Pinpoint the cell where the given text exists, returning its (x, y) midpoint coordinate. 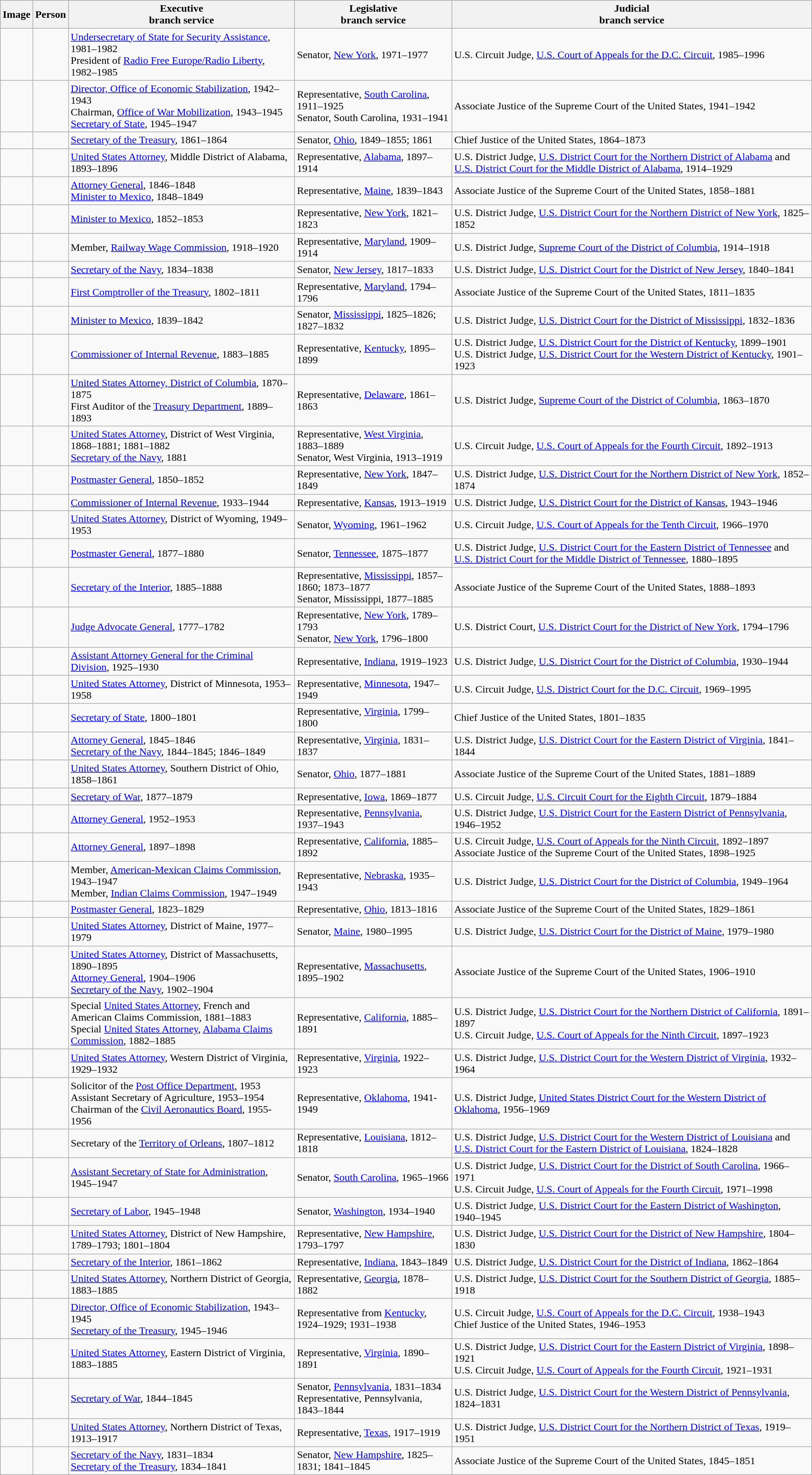
Senator, South Carolina, 1965–1966 (373, 1177)
Senator, Wyoming, 1961–1962 (373, 525)
Person (51, 15)
Special United States Attorney, French and American Claims Commission, 1881–1883Special United States Attorney, Alabama Claims Commission, 1882–1885 (182, 1023)
U.S. District Judge, U.S. District Court for the Northern District of Alabama and U.S. District Court for the Middle District of Alabama, 1914–1929 (632, 162)
Secretary of the Navy, 1834–1838 (182, 269)
United States Attorney, Middle District of Alabama, 1893–1896 (182, 162)
Assistant Attorney General for the Criminal Division, 1925–1930 (182, 661)
Executivebranch service (182, 15)
Senator, Washington, 1934–1940 (373, 1212)
Secretary of the Navy, 1831–1834Secretary of the Treasury, 1834–1841 (182, 1461)
U.S. Circuit Judge, U.S. Circuit Court for the Eighth Circuit, 1879–1884 (632, 796)
Representative, Indiana, 1843–1849 (373, 1262)
Attorney General, 1845–1846Secretary of the Navy, 1844–1845; 1846–1849 (182, 746)
U.S. Circuit Judge, U.S. Court of Appeals for the Fourth Circuit, 1892–1913 (632, 446)
Representative, Alabama, 1897–1914 (373, 162)
Representative, California, 1885–1891 (373, 1023)
U.S. District Judge, U.S. District Court for the District of Mississippi, 1832–1836 (632, 320)
U.S. District Judge, U.S. District Court for the District of New Hampshire, 1804–1830 (632, 1239)
Member, Railway Wage Commission, 1918–1920 (182, 247)
United States Attorney, District of West Virginia, 1868–1881; 1881–1882Secretary of the Navy, 1881 (182, 446)
U.S. District Court, U.S. District Court for the District of New York, 1794–1796 (632, 627)
U.S. District Judge, U.S. District Court for the District of Kansas, 1943–1946 (632, 503)
Associate Justice of the Supreme Court of the United States, 1811–1835 (632, 292)
Secretary of State, 1800–1801 (182, 718)
United States Attorney, District of Wyoming, 1949–1953 (182, 525)
Secretary of War, 1877–1879 (182, 796)
Representative, Kentucky, 1895–1899 (373, 354)
Attorney General, 1846–1848Minister to Mexico, 1848–1849 (182, 191)
United States Attorney, District of Minnesota, 1953–1958 (182, 689)
Judge Advocate General, 1777–1782 (182, 627)
United States Attorney, Southern District of Ohio, 1858–1861 (182, 774)
Legislativebranch service (373, 15)
Senator, Mississippi, 1825–1826; 1827–1832 (373, 320)
Representative, Pennsylvania, 1937–1943 (373, 818)
Representative, Virginia, 1922–1923 (373, 1063)
Secretary of the Interior, 1885–1888 (182, 587)
Assistant Secretary of State for Administration, 1945–1947 (182, 1177)
U.S. District Judge, U.S. District Court for the Eastern District of Virginia, 1841–1844 (632, 746)
Attorney General, 1897–1898 (182, 847)
U.S. District Judge, United States District Court for the Western District of Oklahoma, 1956–1969 (632, 1103)
Postmaster General, 1877–1880 (182, 553)
Representative, Texas, 1917–1919 (373, 1432)
U.S. District Judge, Supreme Court of the District of Columbia, 1863–1870 (632, 400)
U.S. District Judge, U.S. District Court for the Western District of Pennsylvania, 1824–1831 (632, 1398)
Representative, Oklahoma, 1941-1949 (373, 1103)
Representative, Georgia, 1878–1882 (373, 1284)
Secretary of the Interior, 1861–1862 (182, 1262)
Postmaster General, 1823–1829 (182, 910)
Minister to Mexico, 1852–1853 (182, 219)
United States Attorney, District of New Hampshire, 1789–1793; 1801–1804 (182, 1239)
United States Attorney, Western District of Virginia, 1929–1932 (182, 1063)
Representative, Ohio, 1813–1816 (373, 910)
First Comptroller of the Treasury, 1802–1811 (182, 292)
Representative, New York, 1847–1849 (373, 480)
Representative, New Hampshire, 1793–1797 (373, 1239)
Representative, Maine, 1839–1843 (373, 191)
Representative from Kentucky, 1924–1929; 1931–1938 (373, 1318)
Senator, New York, 1971–1977 (373, 55)
U.S. District Judge, U.S. District Court for the Eastern District of Washington, 1940–1945 (632, 1212)
U.S. Circuit Judge, U.S. Court of Appeals for the Ninth Circuit, 1892–1897Associate Justice of the Supreme Court of the United States, 1898–1925 (632, 847)
U.S. District Judge, U.S. District Court for the Northern District of New York, 1852–1874 (632, 480)
U.S. District Judge, Supreme Court of the District of Columbia, 1914–1918 (632, 247)
Secretary of Labor, 1945–1948 (182, 1212)
Senator, New Jersey, 1817–1833 (373, 269)
Secretary of the Territory of Orleans, 1807–1812 (182, 1143)
Member, American-Mexican Claims Commission, 1943–1947Member, Indian Claims Commission, 1947–1949 (182, 881)
U.S. District Judge, U.S. District Court for the Northern District of Texas, 1919–1951 (632, 1432)
Attorney General, 1952–1953 (182, 818)
Representative, Mississippi, 1857–1860; 1873–1877Senator, Mississippi, 1877–1885 (373, 587)
U.S. Circuit Judge, U.S. Court of Appeals for the Tenth Circuit, 1966–1970 (632, 525)
Image (16, 15)
U.S. District Judge, U.S. District Court for the District of Columbia, 1949–1964 (632, 881)
Representative, Iowa, 1869–1877 (373, 796)
Representative, New York, 1821–1823 (373, 219)
Secretary of War, 1844–1845 (182, 1398)
Senator, Tennessee, 1875–1877 (373, 553)
U.S. Circuit Judge, U.S. District Court for the D.C. Circuit, 1969–1995 (632, 689)
U.S. Circuit Judge, U.S. Court of Appeals for the D.C. Circuit, 1938–1943Chief Justice of the United States, 1946–1953 (632, 1318)
Associate Justice of the Supreme Court of the United States, 1888–1893 (632, 587)
Minister to Mexico, 1839–1842 (182, 320)
Representative, Minnesota, 1947–1949 (373, 689)
U.S. District Judge, U.S. District Court for the Northern District of New York, 1825–1852 (632, 219)
U.S. District Judge, U.S. District Court for the District of New Jersey, 1840–1841 (632, 269)
Representative, South Carolina, 1911–1925Senator, South Carolina, 1931–1941 (373, 106)
United States Attorney, District of Maine, 1977–1979 (182, 932)
Chief Justice of the United States, 1801–1835 (632, 718)
Representative, Delaware, 1861–1863 (373, 400)
Representative, Indiana, 1919–1923 (373, 661)
Chief Justice of the United States, 1864–1873 (632, 140)
Representative, New York, 1789–1793Senator, New York, 1796–1800 (373, 627)
Solicitor of the Post Office Department, 1953Assistant Secretary of Agriculture, 1953–1954Chairman of the Civil Aeronautics Board, 1955-1956 (182, 1103)
U.S. District Judge, U.S. District Court for the Eastern District of Pennsylvania, 1946–1952 (632, 818)
Associate Justice of the Supreme Court of the United States, 1845–1851 (632, 1461)
Undersecretary of State for Security Assistance, 1981–1982President of Radio Free Europe/Radio Liberty, 1982–1985 (182, 55)
Representative, Virginia, 1799–1800 (373, 718)
United States Attorney, District of Columbia, 1870–1875First Auditor of the Treasury Department, 1889–1893 (182, 400)
Associate Justice of the Supreme Court of the United States, 1829–1861 (632, 910)
Associate Justice of the Supreme Court of the United States, 1906–1910 (632, 972)
U.S. Circuit Judge, U.S. Court of Appeals for the D.C. Circuit, 1985–1996 (632, 55)
Representative, Nebraska, 1935–1943 (373, 881)
U.S. District Judge, U.S. District Court for the District of Indiana, 1862–1864 (632, 1262)
Senator, Maine, 1980–1995 (373, 932)
Representative, Maryland, 1909–1914 (373, 247)
Senator, New Hampshire, 1825–1831; 1841–1845 (373, 1461)
Representative, West Virginia, 1883–1889Senator, West Virginia, 1913–1919 (373, 446)
U.S. District Judge, U.S. District Court for the Southern District of Georgia, 1885–1918 (632, 1284)
Representative, Massachusetts, 1895–1902 (373, 972)
Commissioner of Internal Revenue, 1883–1885 (182, 354)
Senator, Ohio, 1877–1881 (373, 774)
Representative, Virginia, 1890–1891 (373, 1358)
Representative, Louisiana, 1812–1818 (373, 1143)
Representative, Virginia, 1831–1837 (373, 746)
Senator, Ohio, 1849–1855; 1861 (373, 140)
United States Attorney, Northern District of Georgia, 1883–1885 (182, 1284)
United States Attorney, Northern District of Texas, 1913–1917 (182, 1432)
Associate Justice of the Supreme Court of the United States, 1858–1881 (632, 191)
United States Attorney, District of Massachusetts, 1890–1895Attorney General, 1904–1906Secretary of the Navy, 1902–1904 (182, 972)
United States Attorney, Eastern District of Virginia, 1883–1885 (182, 1358)
Senator, Pennsylvania, 1831–1834Representative, Pennsylvania, 1843–1844 (373, 1398)
Director, Office of Economic Stabilization, 1942–1943Chairman, Office of War Mobilization, 1943–1945Secretary of State, 1945–1947 (182, 106)
Representative, Maryland, 1794–1796 (373, 292)
Secretary of the Treasury, 1861–1864 (182, 140)
Commissioner of Internal Revenue, 1933–1944 (182, 503)
Representative, California, 1885–1892 (373, 847)
Director, Office of Economic Stabilization, 1943–1945Secretary of the Treasury, 1945–1946 (182, 1318)
Representative, Kansas, 1913–1919 (373, 503)
Judicialbranch service (632, 15)
U.S. District Judge, U.S. District Court for the District of Columbia, 1930–1944 (632, 661)
Postmaster General, 1850–1852 (182, 480)
Associate Justice of the Supreme Court of the United States, 1881–1889 (632, 774)
U.S. District Judge, U.S. District Court for the District of Maine, 1979–1980 (632, 932)
Associate Justice of the Supreme Court of the United States, 1941–1942 (632, 106)
U.S. District Judge, U.S. District Court for the Western District of Virginia, 1932–1964 (632, 1063)
